Output the (x, y) coordinate of the center of the cell containing the given text.  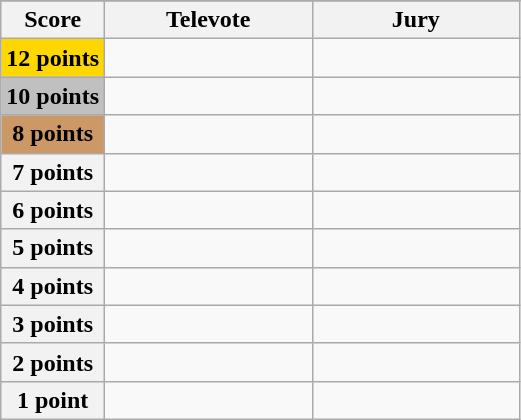
7 points (53, 172)
1 point (53, 400)
6 points (53, 210)
Televote (209, 20)
Score (53, 20)
4 points (53, 286)
2 points (53, 362)
3 points (53, 324)
Jury (416, 20)
5 points (53, 248)
12 points (53, 58)
8 points (53, 134)
10 points (53, 96)
